Identify which cell holds the provided text, then report its [X, Y] central coordinate. 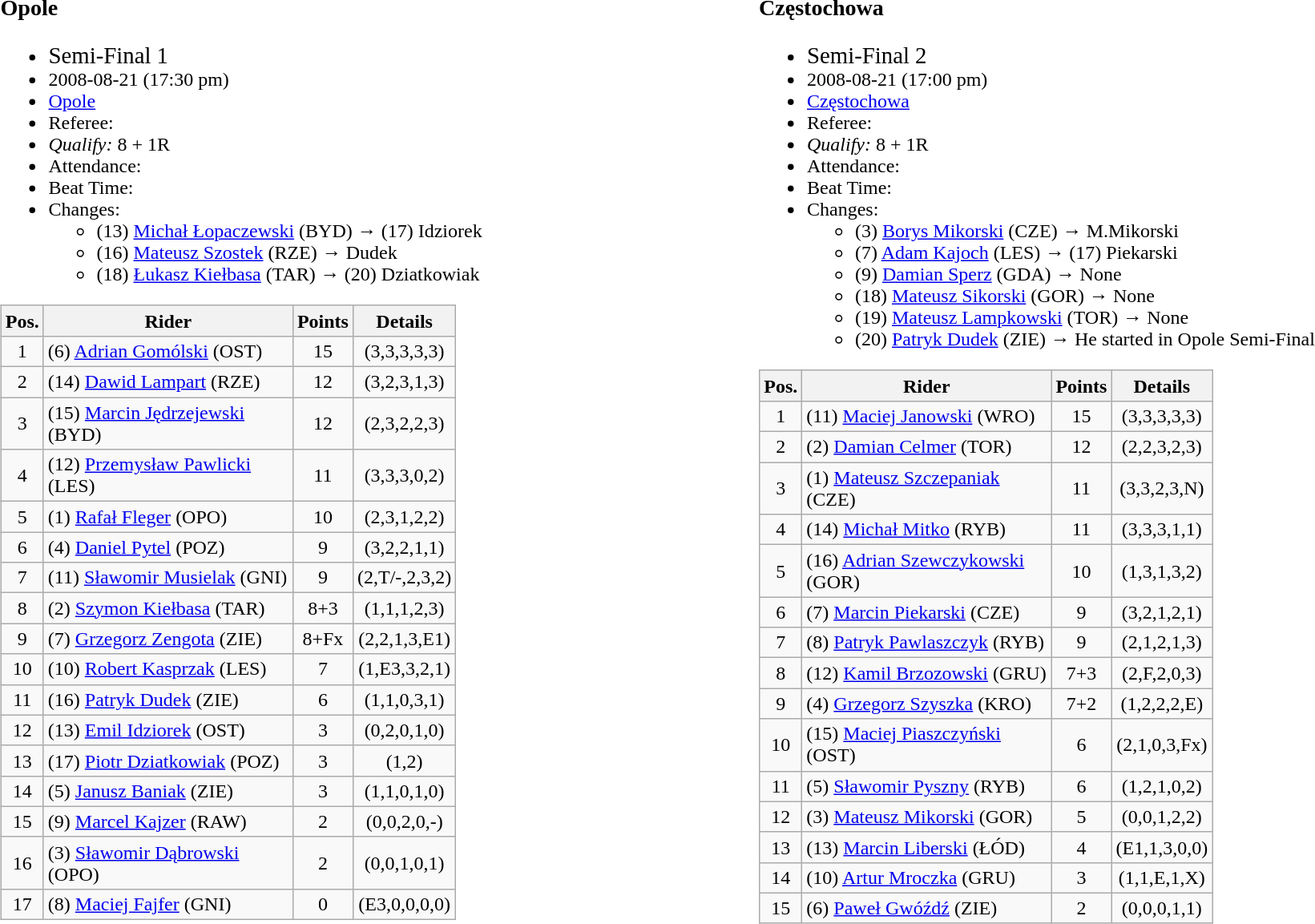
(1,1,0,3,1) [404, 700]
(E3,0,0,0,0) [404, 904]
(3,3,3,1,1) [1162, 530]
(0,2,0,1,0) [404, 730]
(0,0,1,0,1) [404, 862]
(2,1,0,3,Fx) [1162, 745]
(3,3,2,3,N) [1162, 489]
(7) Grzegorz Zengota (ZIE) [168, 639]
(0,0,2,0,-) [404, 821]
(2,2,3,2,3) [1162, 447]
(1) Mateusz Szczepaniak (CZE) [926, 489]
(2,3,2,2,3) [404, 423]
(11) Sławomir Musielak (GNI) [168, 578]
(1,E3,3,2,1) [404, 669]
(3) Mateusz Mikorski (GOR) [926, 817]
(6) Adrian Gomólski (OST) [168, 351]
(15) Maciej Piaszczyński (OST) [926, 745]
0 [322, 904]
(13) Marcin Liberski (ŁÓD) [926, 847]
(0,0,1,2,2) [1162, 817]
(14) Dawid Lampart (RZE) [168, 382]
(1) Rafał Fleger (OPO) [168, 517]
(17) Piotr Dziatkowiak (POZ) [168, 761]
(15) Marcin Jędrzejewski (BYD) [168, 423]
(1,1,1,2,3) [404, 608]
(1,2,1,0,2) [1162, 786]
16 [22, 862]
(4) Grzegorz Szyszka (KRO) [926, 704]
(1,1,0,1,0) [404, 791]
(0,0,0,1,1) [1162, 908]
(14) Michał Mitko (RYB) [926, 530]
(2,1,2,1,3) [1162, 643]
(2,2,1,3,E1) [404, 639]
(E1,1,3,0,0) [1162, 847]
(1,1,E,1,X) [1162, 878]
(10) Robert Kasprzak (LES) [168, 669]
(6) Paweł Gwóźdź (ZIE) [926, 908]
(2,3,1,2,2) [404, 517]
(5) Sławomir Pyszny (RYB) [926, 786]
17 [22, 904]
(3,3,3,0,2) [404, 476]
(1,3,1,3,2) [1162, 571]
(3) Sławomir Dąbrowski (OPO) [168, 862]
(7) Marcin Piekarski (CZE) [926, 612]
(4) Daniel Pytel (POZ) [168, 547]
(8) Maciej Fajfer (GNI) [168, 904]
8+3 [322, 608]
(3,2,3,1,3) [404, 382]
8+Fx [322, 639]
(2) Damian Celmer (TOR) [926, 447]
(12) Kamil Brzozowski (GRU) [926, 673]
(12) Przemysław Pawlicki (LES) [168, 476]
(5) Janusz Baniak (ZIE) [168, 791]
(2,T/-,2,3,2) [404, 578]
(1,2) [404, 761]
7+2 [1082, 704]
(16) Patryk Dudek (ZIE) [168, 700]
(11) Maciej Janowski (WRO) [926, 416]
(2) Szymon Kiełbasa (TAR) [168, 608]
(1,2,2,2,E) [1162, 704]
(16) Adrian Szewczykowski (GOR) [926, 571]
(2,F,2,0,3) [1162, 673]
(3,2,1,2,1) [1162, 612]
(8) Patryk Pawlaszczyk (RYB) [926, 643]
(10) Artur Mroczka (GRU) [926, 878]
7+3 [1082, 673]
(9) Marcel Kajzer (RAW) [168, 821]
(13) Emil Idziorek (OST) [168, 730]
(3,2,2,1,1) [404, 547]
